Pinpoint the cell where the given text exists, returning its [X, Y] midpoint coordinate. 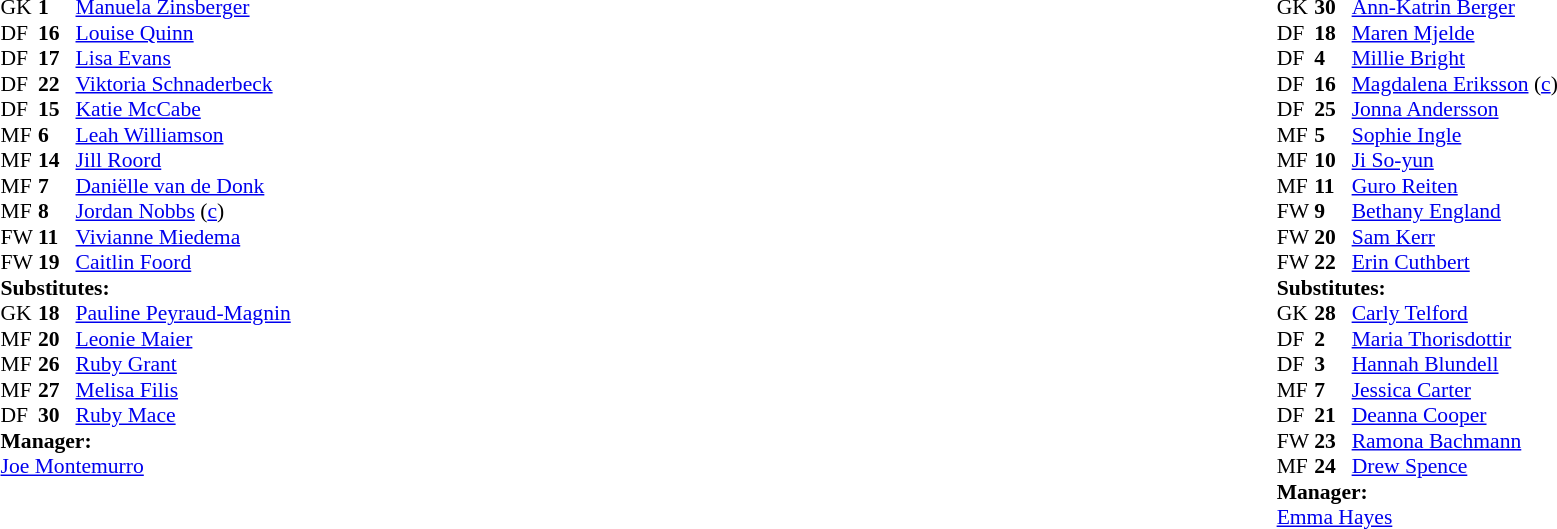
Pauline Peyraud-Magnin [184, 313]
3 [1333, 365]
Lisa Evans [184, 59]
Ruby Mace [184, 415]
24 [1333, 467]
27 [57, 390]
14 [57, 161]
17 [57, 59]
Louise Quinn [184, 33]
9 [1333, 211]
Viktoria Schnaderbeck [184, 84]
10 [1333, 161]
5 [1333, 135]
4 [1333, 59]
Vivianne Miedema [184, 237]
Ruby Grant [184, 365]
19 [57, 263]
Jordan Nobbs (c) [184, 211]
Leah Williamson [184, 135]
25 [1333, 109]
Joe Montemurro [145, 467]
2 [1333, 339]
Caitlin Foord [184, 263]
6 [57, 135]
21 [1333, 415]
Substitutes: [145, 288]
Manager: [145, 441]
23 [1333, 441]
28 [1333, 313]
Jill Roord [184, 161]
8 [57, 211]
Katie McCabe [184, 109]
30 [57, 415]
Daniëlle van de Donk [184, 186]
Leonie Maier [184, 339]
26 [57, 365]
Melisa Filis [184, 390]
15 [57, 109]
